Search for the cell housing the specified text and yield its [x, y] center coordinate. 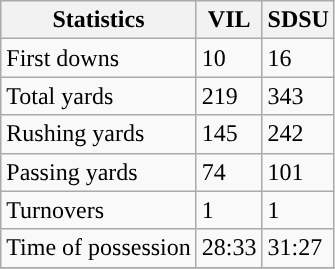
16 [298, 58]
Turnovers [99, 210]
101 [298, 172]
28:33 [229, 248]
Rushing yards [99, 134]
242 [298, 134]
VIL [229, 20]
Passing yards [99, 172]
74 [229, 172]
Time of possession [99, 248]
10 [229, 58]
Total yards [99, 96]
SDSU [298, 20]
Statistics [99, 20]
145 [229, 134]
31:27 [298, 248]
343 [298, 96]
First downs [99, 58]
219 [229, 96]
